Capture the cell that displays the provided text and extract its (x, y) central coordinate. 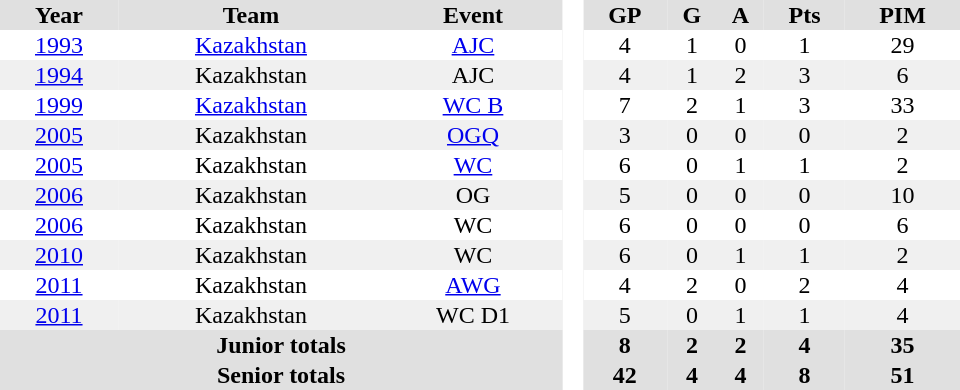
WC D1 (473, 315)
51 (902, 375)
G (692, 15)
35 (902, 345)
OGQ (473, 135)
10 (902, 195)
7 (625, 105)
AWG (473, 285)
Junior totals (281, 345)
Year (59, 15)
GP (625, 15)
1993 (59, 45)
Senior totals (281, 375)
OG (473, 195)
29 (902, 45)
Event (473, 15)
33 (902, 105)
42 (625, 375)
1994 (59, 75)
A (740, 15)
1999 (59, 105)
PIM (902, 15)
WC B (473, 105)
Pts (804, 15)
Team (251, 15)
2010 (59, 255)
